Output the [X, Y] coordinate of the center of the cell containing the given text.  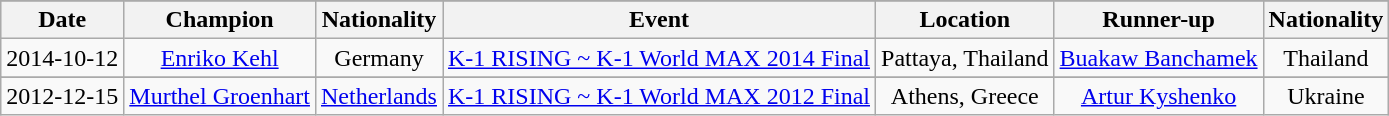
Event [658, 20]
Enriko Kehl [220, 58]
Runner-up [1158, 20]
Ukraine [1326, 96]
Location [966, 20]
Murthel Groenhart [220, 96]
Germany [378, 58]
Pattaya, Thailand [966, 58]
Artur Kyshenko [1158, 96]
Date [62, 20]
K-1 RISING ~ K-1 World MAX 2014 Final [658, 58]
Buakaw Banchamek [1158, 58]
K-1 RISING ~ K-1 World MAX 2012 Final [658, 96]
Thailand [1326, 58]
2014-10-12 [62, 58]
2012-12-15 [62, 96]
Champion [220, 20]
Athens, Greece [966, 96]
Netherlands [378, 96]
